Determine the [X, Y] coordinate at the center of the cell enclosing the given text.  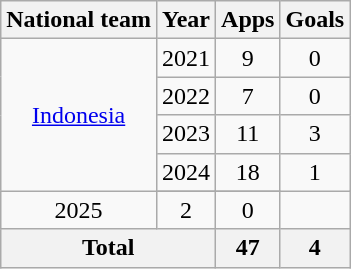
2023 [186, 134]
2025 [79, 210]
11 [248, 134]
2022 [186, 96]
Apps [248, 20]
18 [248, 172]
2024 [186, 172]
4 [315, 248]
1 [315, 172]
2021 [186, 58]
Indonesia [79, 115]
National team [79, 20]
Total [108, 248]
2 [186, 210]
3 [315, 134]
7 [248, 96]
Goals [315, 20]
Year [186, 20]
47 [248, 248]
9 [248, 58]
